Scan for the cell matching the given text and deliver its (x, y) coordinate at center. 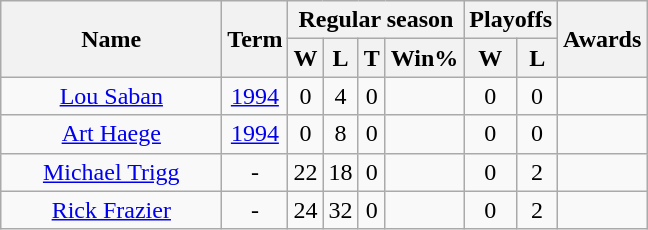
8 (340, 134)
4 (340, 96)
Awards (602, 39)
T (372, 58)
Name (112, 39)
Regular season (376, 20)
Michael Trigg (112, 172)
Playoffs (511, 20)
22 (306, 172)
Art Haege (112, 134)
24 (306, 210)
Win% (424, 58)
Term (255, 39)
Rick Frazier (112, 210)
Lou Saban (112, 96)
18 (340, 172)
32 (340, 210)
